Pinpoint the cell where the given text exists, returning its [X, Y] midpoint coordinate. 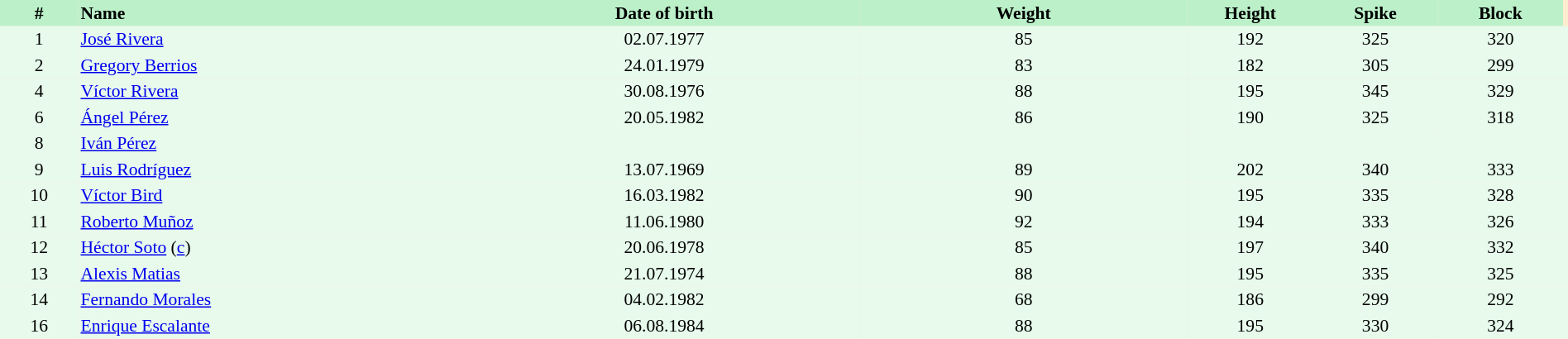
86 [1024, 117]
20.06.1978 [664, 248]
305 [1374, 65]
Víctor Bird [273, 195]
90 [1024, 195]
20.05.1982 [664, 117]
16 [39, 326]
11 [39, 222]
330 [1374, 326]
345 [1374, 91]
186 [1250, 299]
89 [1024, 169]
06.08.1984 [664, 326]
9 [39, 169]
182 [1250, 65]
Héctor Soto (c) [273, 248]
326 [1500, 222]
83 [1024, 65]
Gregory Berrios [273, 65]
2 [39, 65]
Fernando Morales [273, 299]
13 [39, 274]
José Rivera [273, 40]
320 [1500, 40]
Víctor Rivera [273, 91]
197 [1250, 248]
4 [39, 91]
13.07.1969 [664, 169]
Enrique Escalante [273, 326]
Roberto Muñoz [273, 222]
68 [1024, 299]
Spike [1374, 13]
194 [1250, 222]
292 [1500, 299]
Ángel Pérez [273, 117]
12 [39, 248]
Date of birth [664, 13]
Alexis Matias [273, 274]
Luis Rodríguez [273, 169]
Name [273, 13]
24.01.1979 [664, 65]
318 [1500, 117]
329 [1500, 91]
202 [1250, 169]
92 [1024, 222]
192 [1250, 40]
8 [39, 144]
21.07.1974 [664, 274]
30.08.1976 [664, 91]
1 [39, 40]
Weight [1024, 13]
02.07.1977 [664, 40]
14 [39, 299]
16.03.1982 [664, 195]
10 [39, 195]
Block [1500, 13]
Iván Pérez [273, 144]
332 [1500, 248]
# [39, 13]
328 [1500, 195]
Height [1250, 13]
190 [1250, 117]
6 [39, 117]
324 [1500, 326]
11.06.1980 [664, 222]
04.02.1982 [664, 299]
